Scan for the cell matching the given text and deliver its [x, y] coordinate at center. 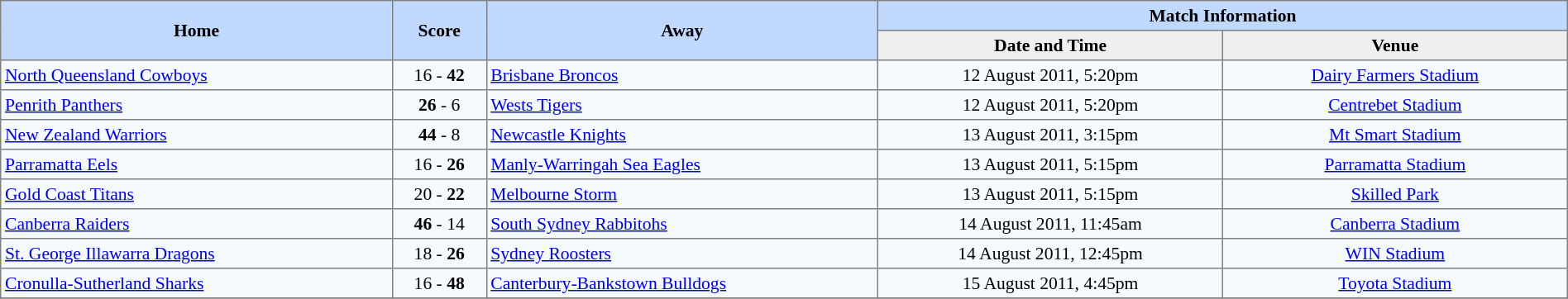
Score [439, 31]
16 - 48 [439, 283]
Canterbury-Bankstown Bulldogs [682, 283]
Cronulla-Sutherland Sharks [197, 283]
20 - 22 [439, 194]
Canberra Stadium [1394, 224]
Skilled Park [1394, 194]
Parramatta Eels [197, 164]
Brisbane Broncos [682, 75]
Newcastle Knights [682, 135]
26 - 6 [439, 105]
North Queensland Cowboys [197, 75]
44 - 8 [439, 135]
WIN Stadium [1394, 254]
13 August 2011, 3:15pm [1050, 135]
Sydney Roosters [682, 254]
14 August 2011, 12:45pm [1050, 254]
Dairy Farmers Stadium [1394, 75]
16 - 42 [439, 75]
South Sydney Rabbitohs [682, 224]
Date and Time [1050, 45]
Toyota Stadium [1394, 283]
Canberra Raiders [197, 224]
Gold Coast Titans [197, 194]
New Zealand Warriors [197, 135]
Centrebet Stadium [1394, 105]
Away [682, 31]
18 - 26 [439, 254]
Manly-Warringah Sea Eagles [682, 164]
Venue [1394, 45]
St. George Illawarra Dragons [197, 254]
Wests Tigers [682, 105]
Match Information [1223, 16]
14 August 2011, 11:45am [1050, 224]
46 - 14 [439, 224]
15 August 2011, 4:45pm [1050, 283]
Home [197, 31]
16 - 26 [439, 164]
Parramatta Stadium [1394, 164]
Mt Smart Stadium [1394, 135]
Penrith Panthers [197, 105]
Melbourne Storm [682, 194]
